Return (X, Y) of the center of cell containing provided text 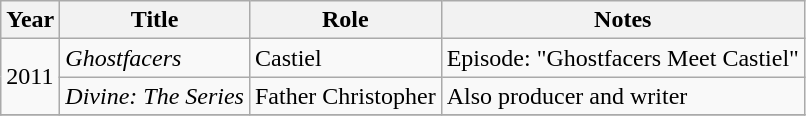
Title (155, 20)
Ghostfacers (155, 58)
Also producer and writer (622, 96)
Episode: "Ghostfacers Meet Castiel" (622, 58)
Role (345, 20)
Year (30, 20)
Divine: The Series (155, 96)
Notes (622, 20)
Father Christopher (345, 96)
Castiel (345, 58)
2011 (30, 77)
